Scan for the cell matching the given text and deliver its [x, y] coordinate at center. 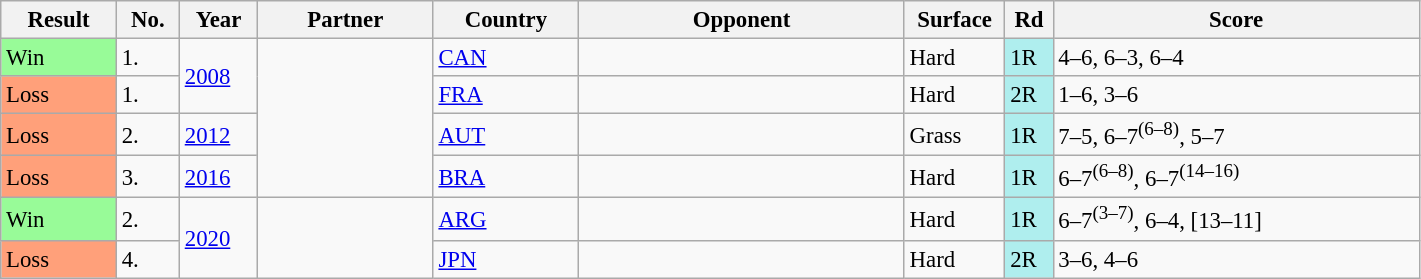
Country [506, 20]
FRA [506, 95]
2016 [218, 177]
Surface [954, 20]
AUT [506, 135]
Partner [346, 20]
2012 [218, 135]
JPN [506, 259]
6–7(3–7), 6–4, [13–11] [1236, 219]
3. [148, 177]
2008 [218, 76]
No. [148, 20]
Year [218, 20]
Opponent [742, 20]
Rd [1029, 20]
BRA [506, 177]
6–7(6–8), 6–7(14–16) [1236, 177]
7–5, 6–7(6–8), 5–7 [1236, 135]
Grass [954, 135]
3–6, 4–6 [1236, 259]
4–6, 6–3, 6–4 [1236, 58]
1–6, 3–6 [1236, 95]
Result [59, 20]
Score [1236, 20]
CAN [506, 58]
ARG [506, 219]
4. [148, 259]
2020 [218, 238]
